Pinpoint the cell where the given text exists, returning its [x, y] midpoint coordinate. 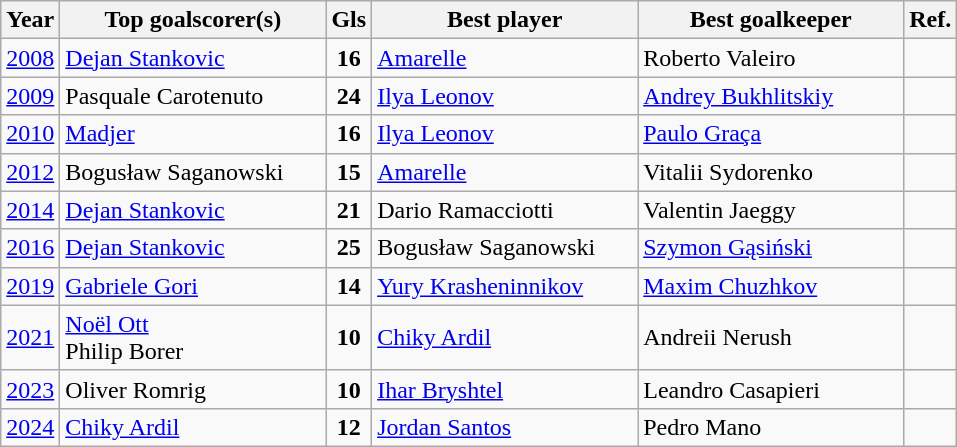
Oliver Romrig [193, 389]
Year [30, 20]
2019 [30, 286]
Yury Krasheninnikov [505, 286]
2024 [30, 427]
Valentin Jaeggy [771, 210]
Best goalkeeper [771, 20]
Pedro Mano [771, 427]
Gls [349, 20]
Dario Ramacciotti [505, 210]
Pasquale Carotenuto [193, 96]
2009 [30, 96]
12 [349, 427]
Andrey Bukhlitskiy [771, 96]
15 [349, 172]
Leandro Casapieri [771, 389]
Noël Ott Philip Borer [193, 338]
Madjer [193, 134]
Roberto Valeiro [771, 58]
24 [349, 96]
Andreii Nerush [771, 338]
Paulo Graça [771, 134]
2016 [30, 248]
Maxim Chuzhkov [771, 286]
Szymon Gąsiński [771, 248]
2014 [30, 210]
2021 [30, 338]
14 [349, 286]
Ihar Bryshtel [505, 389]
Top goalscorer(s) [193, 20]
Vitalii Sydorenko [771, 172]
Ref. [930, 20]
Best player [505, 20]
2010 [30, 134]
25 [349, 248]
2023 [30, 389]
21 [349, 210]
Jordan Santos [505, 427]
Gabriele Gori [193, 286]
2012 [30, 172]
2008 [30, 58]
